Extract the (x, y) coordinate from the center of the cell holding the provided text.  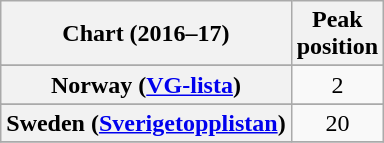
Sweden (Sverigetopplistan) (146, 123)
Norway (VG-lista) (146, 85)
2 (337, 85)
Peakposition (337, 34)
20 (337, 123)
Chart (2016–17) (146, 34)
